Return (x, y) of the center of cell containing provided text 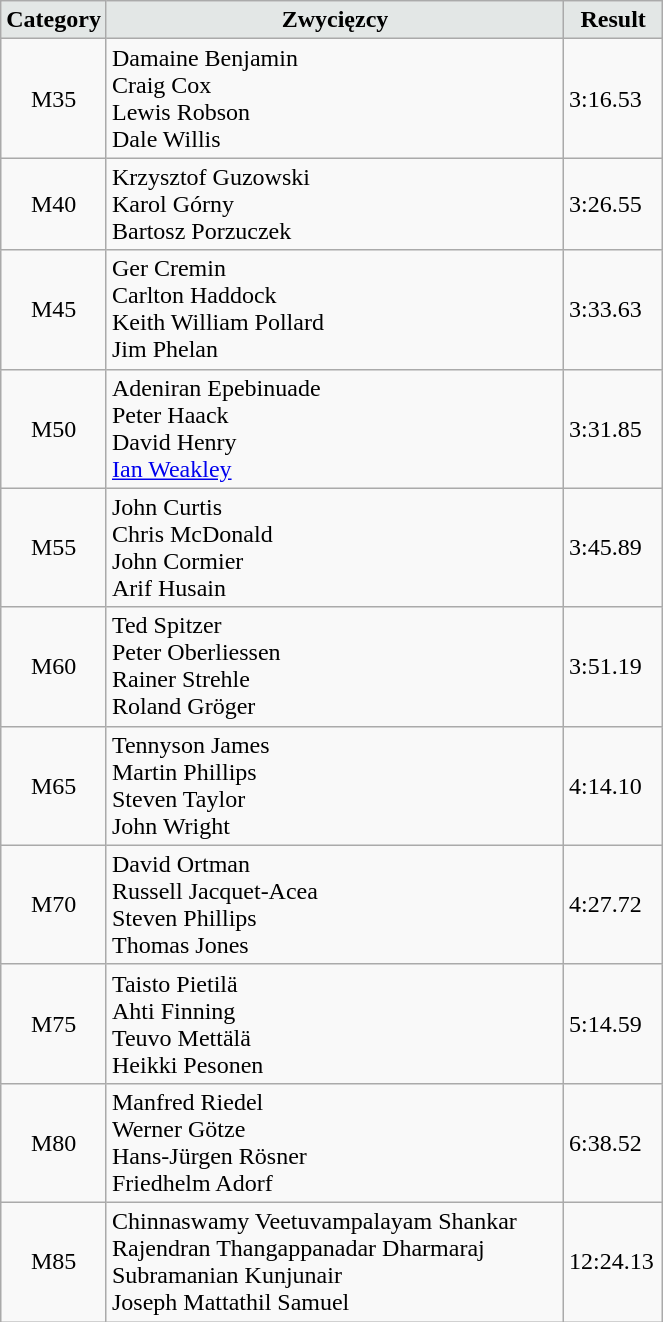
M45 (54, 310)
John Curtis Chris McDonald John Cormier Arif Husain (334, 548)
M65 (54, 786)
Ted Spitzer Peter Oberliessen Rainer Strehle Roland Gröger (334, 666)
3:31.85 (614, 428)
Category (54, 20)
Adeniran Epebinuade Peter Haack David Henry Ian Weakley (334, 428)
Zwycięzcy (334, 20)
3:45.89 (614, 548)
3:33.63 (614, 310)
6:38.52 (614, 1142)
Ger Cremin Carlton Haddock Keith William Pollard Jim Phelan (334, 310)
Tennyson James Martin Phillips Steven Taylor John Wright (334, 786)
Taisto Pietilä Ahti Finning Teuvo Mettälä Heikki Pesonen (334, 1024)
Result (614, 20)
3:26.55 (614, 204)
M70 (54, 904)
Damaine Benjamin Craig Cox Lewis Robson Dale Willis (334, 98)
David Ortman Russell Jacquet-Acea Steven Phillips Thomas Jones (334, 904)
4:14.10 (614, 786)
M55 (54, 548)
M80 (54, 1142)
12:24.13 (614, 1262)
M75 (54, 1024)
M85 (54, 1262)
M50 (54, 428)
M35 (54, 98)
M40 (54, 204)
Chinnaswamy Veetuvampalayam Shankar Rajendran Thangappanadar Dharmaraj Subramanian Kunjunair Joseph Mattathil Samuel (334, 1262)
3:51.19 (614, 666)
4:27.72 (614, 904)
5:14.59 (614, 1024)
Krzysztof Guzowski Karol Górny Bartosz Porzuczek (334, 204)
Manfred Riedel Werner Götze Hans-Jürgen Rösner Friedhelm Adorf (334, 1142)
3:16.53 (614, 98)
M60 (54, 666)
